Find where the given text appears and provide that cell's center as (x, y) coordinate. 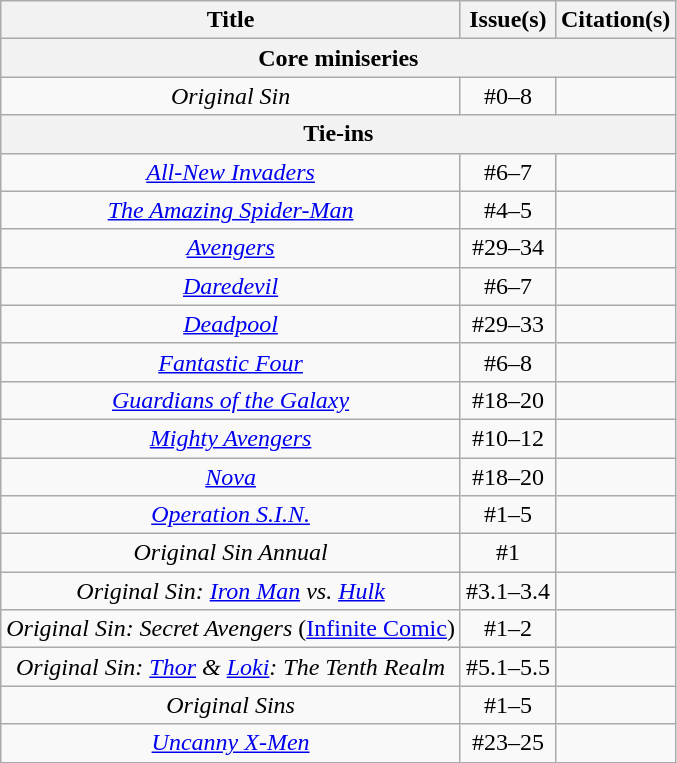
Guardians of the Galaxy (231, 400)
#0–8 (508, 96)
Original Sins (231, 705)
Title (231, 20)
#6–8 (508, 362)
Original Sin: Thor & Loki: The Tenth Realm (231, 667)
#5.1–5.5 (508, 667)
#1 (508, 553)
Mighty Avengers (231, 438)
#23–25 (508, 743)
Original Sin (231, 96)
The Amazing Spider-Man (231, 210)
#3.1–3.4 (508, 591)
Daredevil (231, 286)
Uncanny X-Men (231, 743)
Nova (231, 477)
Avengers (231, 248)
Original Sin: Secret Avengers (Infinite Comic) (231, 629)
Operation S.I.N. (231, 515)
Original Sin Annual (231, 553)
Citation(s) (615, 20)
#29–33 (508, 324)
Issue(s) (508, 20)
Original Sin: Iron Man vs. Hulk (231, 591)
#4–5 (508, 210)
#10–12 (508, 438)
Deadpool (231, 324)
#1–2 (508, 629)
Fantastic Four (231, 362)
#29–34 (508, 248)
Core miniseries (338, 58)
All-New Invaders (231, 172)
Tie-ins (338, 134)
